For the text-containing cell, return its midpoint in [X, Y] coordinate format. 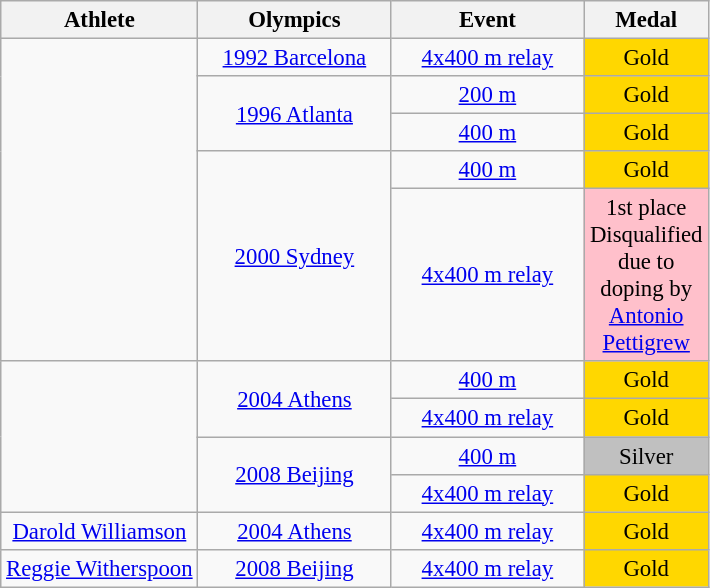
Olympics [294, 20]
200 m [488, 95]
Medal [646, 20]
1992 Barcelona [294, 58]
1996 Atlanta [294, 114]
Event [488, 20]
Athlete [100, 20]
1st place Disqualified due to doping by Antonio Pettigrew [646, 276]
Reggie Witherspoon [100, 568]
Silver [646, 456]
Darold Williamson [100, 531]
2000 Sydney [294, 256]
